Find where the given text appears and provide that cell's center as (X, Y) coordinate. 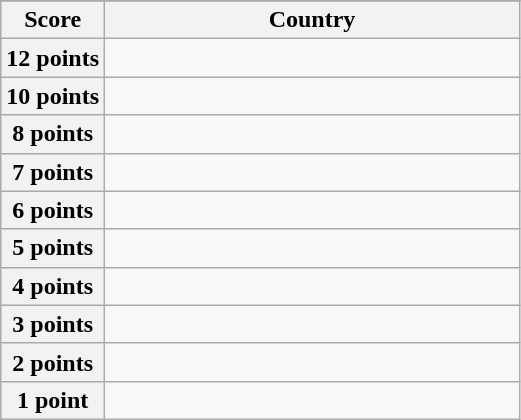
3 points (53, 324)
5 points (53, 248)
6 points (53, 210)
7 points (53, 172)
Country (312, 20)
12 points (53, 58)
1 point (53, 400)
4 points (53, 286)
2 points (53, 362)
10 points (53, 96)
Score (53, 20)
8 points (53, 134)
